Scan for the cell matching the given text and deliver its (x, y) coordinate at center. 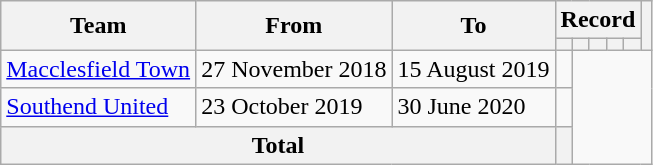
27 November 2018 (294, 69)
Macclesfield Town (98, 69)
Team (98, 26)
Total (278, 145)
Record (598, 20)
23 October 2019 (294, 107)
30 June 2020 (474, 107)
From (294, 26)
To (474, 26)
Southend United (98, 107)
15 August 2019 (474, 69)
